Detect which cell encompasses the target text, then output its [x, y] center coordinate. 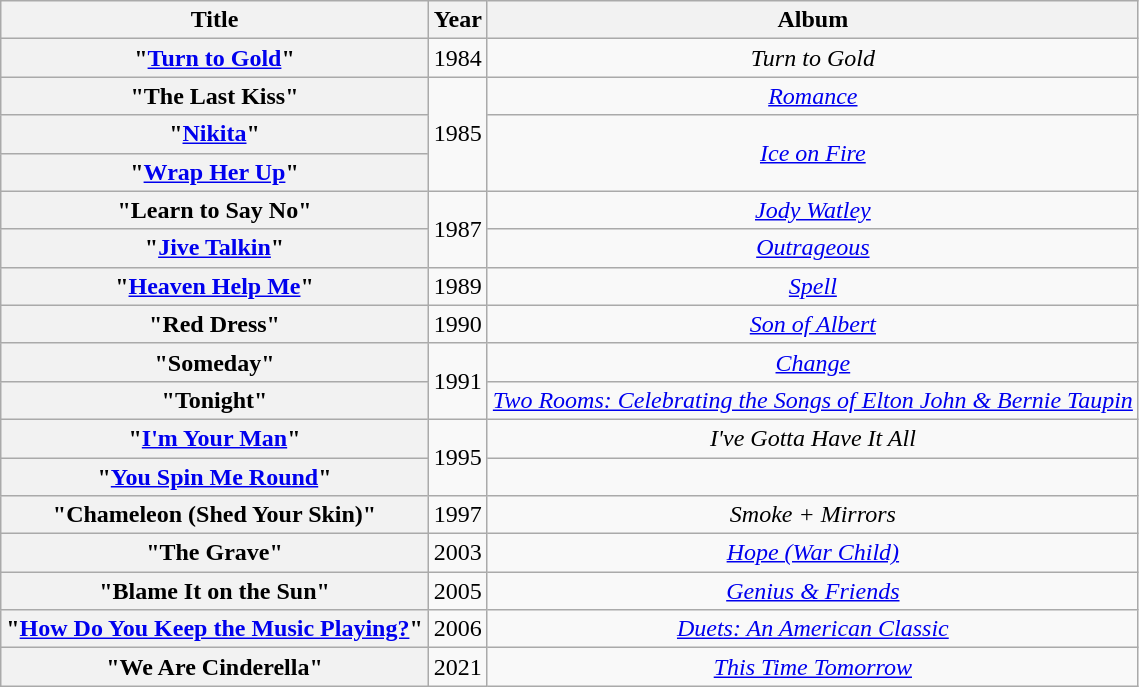
This Time Tomorrow [812, 667]
Hope (War Child) [812, 553]
"Jive Talkin" [215, 248]
Son of Albert [812, 324]
"Learn to Say No" [215, 210]
1987 [458, 229]
"You Spin Me Round" [215, 477]
"We Are Cinderella" [215, 667]
Outrageous [812, 248]
"Wrap Her Up" [215, 172]
1990 [458, 324]
"I'm Your Man" [215, 438]
Genius & Friends [812, 591]
Year [458, 20]
"Turn to Gold" [215, 58]
1991 [458, 381]
1997 [458, 515]
"Blame It on the Sun" [215, 591]
"Tonight" [215, 400]
Duets: An American Classic [812, 629]
1995 [458, 457]
Ice on Fire [812, 153]
"Someday" [215, 362]
Turn to Gold [812, 58]
Two Rooms: Celebrating the Songs of Elton John & Bernie Taupin [812, 400]
2006 [458, 629]
Romance [812, 96]
"The Last Kiss" [215, 96]
2003 [458, 553]
"Chameleon (Shed Your Skin)" [215, 515]
1989 [458, 286]
Title [215, 20]
"How Do You Keep the Music Playing?" [215, 629]
"Red Dress" [215, 324]
Spell [812, 286]
2021 [458, 667]
I've Gotta Have It All [812, 438]
Album [812, 20]
Jody Watley [812, 210]
2005 [458, 591]
"Nikita" [215, 134]
Smoke + Mirrors [812, 515]
1984 [458, 58]
"Heaven Help Me" [215, 286]
"The Grave" [215, 553]
1985 [458, 134]
Change [812, 362]
